Detect which cell encompasses the target text, then output its (x, y) center coordinate. 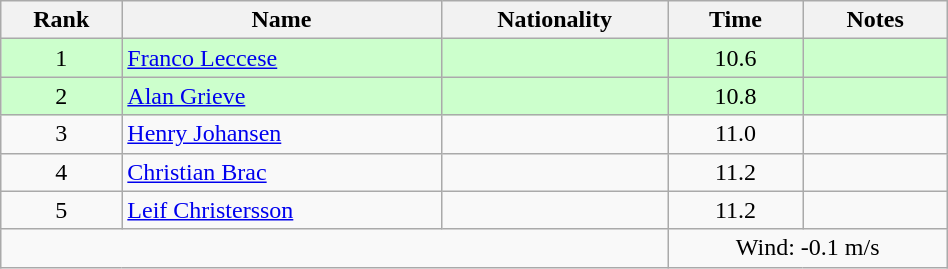
Nationality (554, 20)
Henry Johansen (282, 134)
10.8 (736, 96)
5 (62, 210)
2 (62, 96)
Franco Leccese (282, 58)
10.6 (736, 58)
11.0 (736, 134)
Rank (62, 20)
4 (62, 172)
Leif Christersson (282, 210)
Notes (875, 20)
Christian Brac (282, 172)
Alan Grieve (282, 96)
Wind: -0.1 m/s (808, 248)
Time (736, 20)
Name (282, 20)
3 (62, 134)
1 (62, 58)
